Find where the given text appears and provide that cell's center as (X, Y) coordinate. 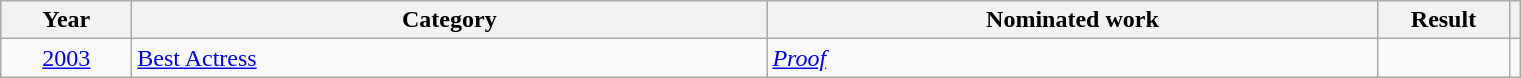
Result (1444, 20)
Proof (1072, 58)
Year (66, 20)
Best Actress (450, 58)
Nominated work (1072, 20)
2003 (66, 58)
Category (450, 20)
